Search for the cell housing the specified text and yield its [x, y] center coordinate. 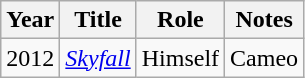
Cameo [264, 58]
Notes [264, 20]
Role [180, 20]
Title [98, 20]
Year [30, 20]
2012 [30, 58]
Himself [180, 58]
Skyfall [98, 58]
